Find where the given text appears and provide that cell's center as [X, Y] coordinate. 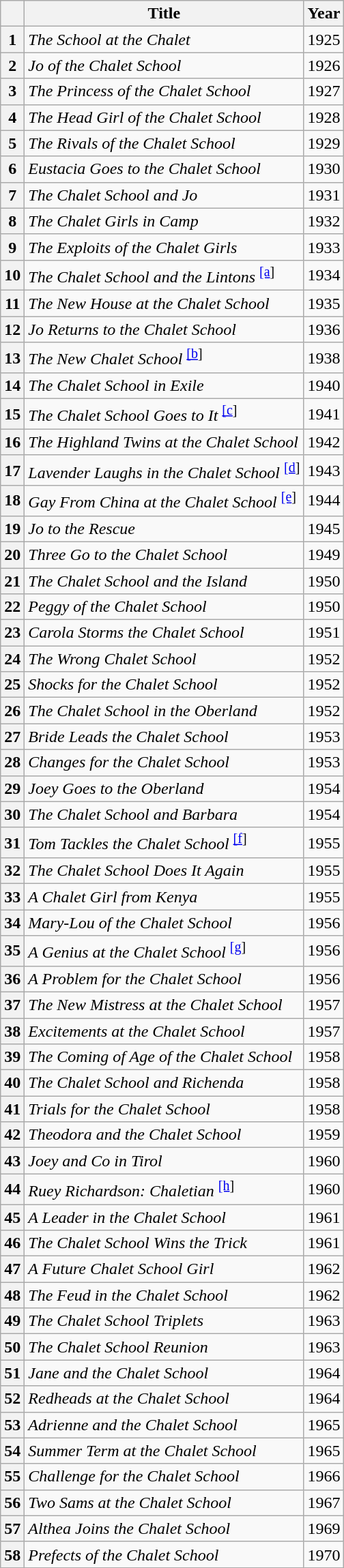
The Chalet School Goes to It [c] [164, 415]
24 [12, 659]
25 [12, 685]
13 [12, 357]
Tom Tackles the Chalet School [f] [164, 843]
The Exploits of the Chalet Girls [164, 247]
1942 [324, 442]
35 [12, 951]
51 [12, 1373]
The Chalet School Reunion [164, 1347]
The Chalet Girls in Camp [164, 221]
Gay From China at the Chalet School [e] [164, 501]
Two Sams at the Chalet School [164, 1503]
The New Mistress at the Chalet School [164, 1005]
1943 [324, 471]
39 [12, 1057]
43 [12, 1161]
1967 [324, 1503]
26 [12, 711]
The Chalet School Wins the Trick [164, 1243]
Prefects of the Chalet School [164, 1554]
28 [12, 763]
1927 [324, 91]
The New Chalet School [b] [164, 357]
7 [12, 195]
2 [12, 65]
10 [12, 276]
The Chalet School and the Island [164, 581]
21 [12, 581]
14 [12, 386]
27 [12, 737]
The Chalet School and Jo [164, 195]
55 [12, 1477]
The Head Girl of the Chalet School [164, 117]
1930 [324, 169]
22 [12, 607]
32 [12, 871]
The School at the Chalet [164, 40]
The Princess of the Chalet School [164, 91]
The Chalet School in the Oberland [164, 711]
34 [12, 923]
9 [12, 247]
1940 [324, 386]
Jo of the Chalet School [164, 65]
1951 [324, 633]
31 [12, 843]
11 [12, 304]
42 [12, 1135]
The Chalet School and the Lintons [a] [164, 276]
The Coming of Age of the Chalet School [164, 1057]
Theodora and the Chalet School [164, 1135]
40 [12, 1083]
38 [12, 1031]
15 [12, 415]
Joey and Co in Tirol [164, 1161]
Carola Storms the Chalet School [164, 633]
The Chalet School Triplets [164, 1321]
The Chalet School in Exile [164, 386]
1970 [324, 1554]
46 [12, 1243]
1949 [324, 554]
Lavender Laughs in the Chalet School [d] [164, 471]
48 [12, 1295]
Jo Returns to the Chalet School [164, 329]
The Highland Twins at the Chalet School [164, 442]
Jane and the Chalet School [164, 1373]
1938 [324, 357]
Shocks for the Chalet School [164, 685]
5 [12, 143]
1933 [324, 247]
The Chalet School and Barbara [164, 814]
A Future Chalet School Girl [164, 1269]
1959 [324, 1135]
The Wrong Chalet School [164, 659]
16 [12, 442]
58 [12, 1554]
Joey Goes to the Oberland [164, 788]
Excitements at the Chalet School [164, 1031]
1928 [324, 117]
The Chalet School and Richenda [164, 1083]
23 [12, 633]
1934 [324, 276]
29 [12, 788]
The Chalet School Does It Again [164, 871]
1929 [324, 143]
1 [12, 40]
1925 [324, 40]
A Chalet Girl from Kenya [164, 897]
3 [12, 91]
1931 [324, 195]
56 [12, 1503]
1936 [324, 329]
1969 [324, 1528]
Challenge for the Chalet School [164, 1477]
Adrienne and the Chalet School [164, 1425]
8 [12, 221]
57 [12, 1528]
Bride Leads the Chalet School [164, 737]
1944 [324, 501]
A Leader in the Chalet School [164, 1217]
Trials for the Chalet School [164, 1109]
44 [12, 1189]
The New House at the Chalet School [164, 304]
The Feud in the Chalet School [164, 1295]
Mary-Lou of the Chalet School [164, 923]
Peggy of the Chalet School [164, 607]
17 [12, 471]
19 [12, 529]
4 [12, 117]
45 [12, 1217]
37 [12, 1005]
1926 [324, 65]
1945 [324, 529]
Summer Term at the Chalet School [164, 1451]
Title [164, 14]
30 [12, 814]
1935 [324, 304]
A Problem for the Chalet School [164, 979]
Three Go to the Chalet School [164, 554]
12 [12, 329]
53 [12, 1425]
The Rivals of the Chalet School [164, 143]
Eustacia Goes to the Chalet School [164, 169]
Althea Joins the Chalet School [164, 1528]
47 [12, 1269]
54 [12, 1451]
49 [12, 1321]
18 [12, 501]
1941 [324, 415]
50 [12, 1347]
52 [12, 1399]
20 [12, 554]
1932 [324, 221]
Redheads at the Chalet School [164, 1399]
Year [324, 14]
41 [12, 1109]
1966 [324, 1477]
Ruey Richardson: Chaletian [h] [164, 1189]
Changes for the Chalet School [164, 763]
33 [12, 897]
A Genius at the Chalet School [g] [164, 951]
Jo to the Rescue [164, 529]
36 [12, 979]
6 [12, 169]
